Locate the cell with the specified text and output its (X, Y) center coordinate. 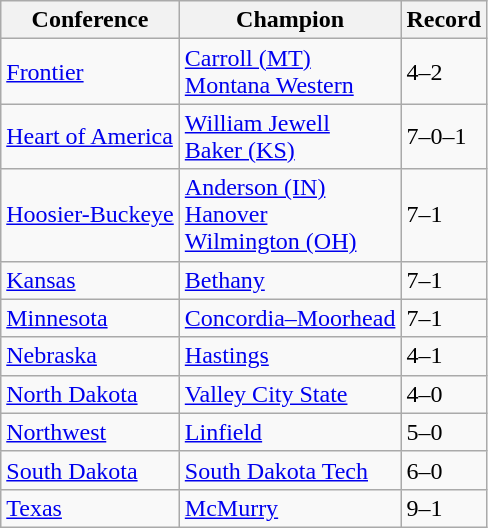
Conference (90, 20)
Heart of America (90, 136)
7–0–1 (444, 136)
McMurry (290, 508)
Linfield (290, 432)
Bethany (290, 280)
Hoosier-Buckeye (90, 215)
Record (444, 20)
9–1 (444, 508)
Minnesota (90, 318)
Carroll (MT)Montana Western (290, 72)
4–1 (444, 356)
Anderson (IN)HanoverWilmington (OH) (290, 215)
William JewellBaker (KS) (290, 136)
Texas (90, 508)
Kansas (90, 280)
North Dakota (90, 394)
South Dakota Tech (290, 470)
4–0 (444, 394)
Frontier (90, 72)
Hastings (290, 356)
Valley City State (290, 394)
4–2 (444, 72)
6–0 (444, 470)
Nebraska (90, 356)
Champion (290, 20)
Northwest (90, 432)
Concordia–Moorhead (290, 318)
South Dakota (90, 470)
5–0 (444, 432)
